For the text-containing cell, return its midpoint in [X, Y] coordinate format. 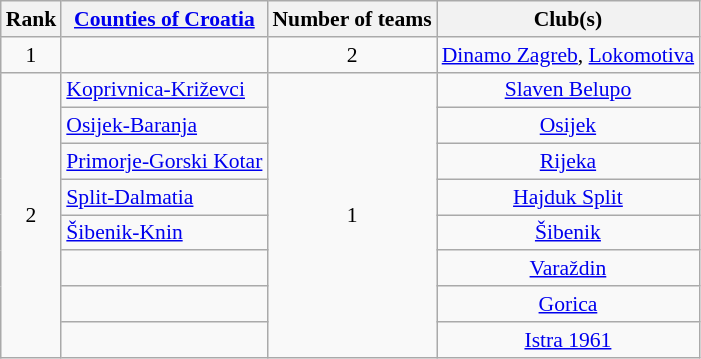
Club(s) [568, 19]
Primorje-Gorski Kotar [164, 162]
Hajduk Split [568, 197]
Slaven Belupo [568, 90]
Osijek-Baranja [164, 126]
Split-Dalmatia [164, 197]
Šibenik-Knin [164, 233]
Osijek [568, 126]
Number of teams [352, 19]
Counties of Croatia [164, 19]
Varaždin [568, 269]
Šibenik [568, 233]
Istra 1961 [568, 340]
Koprivnica-Križevci [164, 90]
Rank [32, 19]
Dinamo Zagreb, Lokomotiva [568, 55]
Gorica [568, 304]
Rijeka [568, 162]
